Locate the cell with the specified text and output its (x, y) center coordinate. 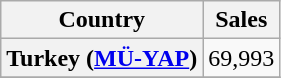
Turkey (MÜ-YAP) (102, 58)
Sales (242, 20)
Country (102, 20)
69,993 (242, 58)
